From the cell containing the given text, extract its center point as [X, Y] coordinate. 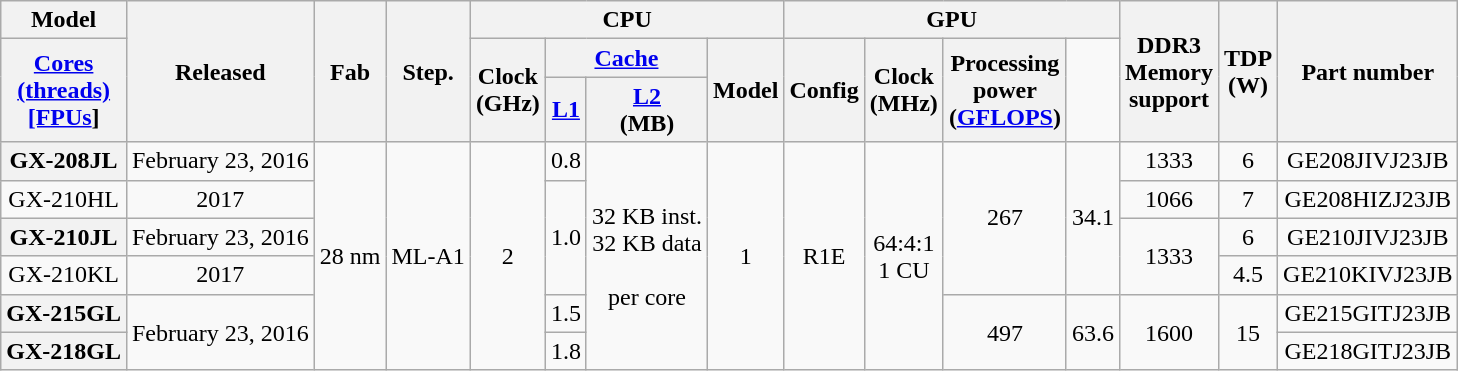
4.5 [1248, 275]
2 [508, 256]
1.8 [566, 351]
267 [1004, 218]
GX-218GL [64, 351]
1.5 [566, 313]
GX-210JL [64, 237]
Clock(MHz) [904, 90]
GE208HIZJ23JB [1368, 199]
GX-208JL [64, 161]
DDR3Memorysupport [1168, 72]
GX-215GL [64, 313]
GPU [952, 20]
GE215GITJ23JB [1368, 313]
1 [746, 256]
CPU [627, 20]
R1E [824, 256]
Processingpower(GFLOPS) [1004, 90]
28 nm [350, 256]
GX-210HL [64, 199]
1600 [1168, 332]
7 [1248, 199]
Cores(threads)[FPUs] [64, 90]
0.8 [566, 161]
Config [824, 90]
GX-210KL [64, 275]
64:4:11 CU [904, 256]
63.6 [1092, 332]
Cache [626, 58]
L1 [566, 110]
1066 [1168, 199]
34.1 [1092, 218]
GE218GITJ23JB [1368, 351]
32 KB inst.32 KB dataper core [646, 256]
Released [220, 72]
Fab [350, 72]
1.0 [566, 237]
GE208JIVJ23JB [1368, 161]
GE210JIVJ23JB [1368, 237]
TDP(W) [1248, 72]
GE210KIVJ23JB [1368, 275]
ML-A1 [428, 256]
Step. [428, 72]
L2(MB) [646, 110]
497 [1004, 332]
Clock(GHz) [508, 90]
15 [1248, 332]
Part number [1368, 72]
